Locate the cell with the specified text and output its (X, Y) center coordinate. 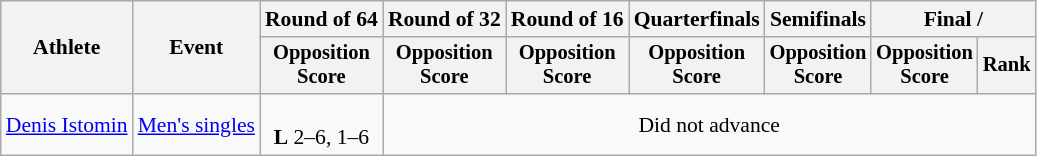
Athlete (67, 48)
Semifinals (818, 19)
Event (196, 48)
Final / (953, 19)
Round of 64 (322, 19)
Did not advance (710, 124)
Quarterfinals (697, 19)
Men's singles (196, 124)
L 2–6, 1–6 (322, 124)
Round of 16 (568, 19)
Rank (1007, 66)
Round of 32 (444, 19)
Denis Istomin (67, 124)
